Extract the (x, y) coordinate from the center of the cell holding the provided text.  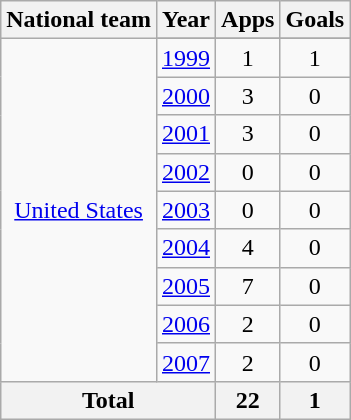
2007 (186, 362)
7 (248, 286)
Total (108, 400)
2006 (186, 324)
United States (79, 210)
Year (186, 20)
2002 (186, 172)
2000 (186, 96)
22 (248, 400)
2003 (186, 210)
Apps (248, 20)
Goals (315, 20)
National team (79, 20)
4 (248, 248)
2004 (186, 248)
1999 (186, 58)
2005 (186, 286)
2001 (186, 134)
